Extract the (x, y) coordinate from the center of the cell holding the provided text.  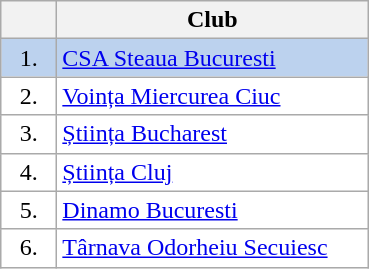
Târnava Odorheiu Secuiesc (212, 248)
Dinamo Bucuresti (212, 210)
6. (29, 248)
3. (29, 134)
Știința Cluj (212, 172)
Club (212, 20)
1. (29, 58)
Voința Miercurea Ciuc (212, 96)
Știința Bucharest (212, 134)
CSA Steaua Bucuresti (212, 58)
2. (29, 96)
4. (29, 172)
5. (29, 210)
